Extract the (X, Y) coordinate from the center of the cell holding the provided text.  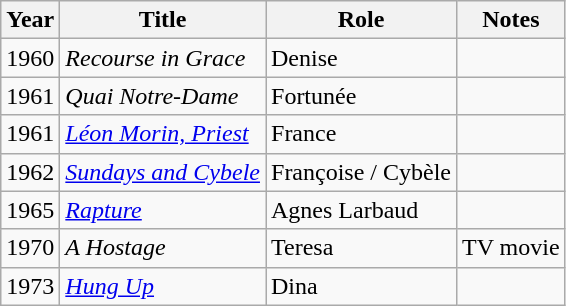
Year (30, 20)
Recourse in Grace (163, 58)
Notes (512, 20)
1970 (30, 248)
Role (362, 20)
Dina (362, 286)
Sundays and Cybele (163, 172)
1965 (30, 210)
Quai Notre-Dame (163, 96)
Françoise / Cybèle (362, 172)
Léon Morin, Priest (163, 134)
Denise (362, 58)
TV movie (512, 248)
1960 (30, 58)
Fortunée (362, 96)
Teresa (362, 248)
Agnes Larbaud (362, 210)
1962 (30, 172)
Title (163, 20)
Hung Up (163, 286)
France (362, 134)
1973 (30, 286)
Rapture (163, 210)
A Hostage (163, 248)
